Provide the [X, Y] coordinate of the cell's center where the given text is located.  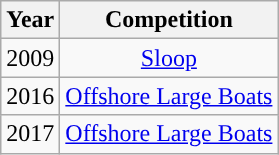
Year [30, 20]
Sloop [169, 58]
2009 [30, 58]
2017 [30, 134]
2016 [30, 96]
Competition [169, 20]
